Find where the given text appears and provide that cell's center as [x, y] coordinate. 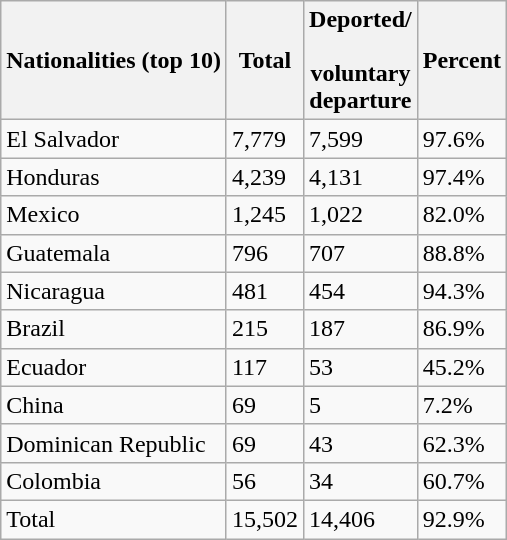
454 [361, 291]
45.2% [462, 367]
Mexico [114, 215]
43 [361, 443]
1,245 [264, 215]
86.9% [462, 329]
7.2% [462, 405]
China [114, 405]
707 [361, 253]
5 [361, 405]
4,239 [264, 177]
Guatemala [114, 253]
796 [264, 253]
481 [264, 291]
187 [361, 329]
92.9% [462, 519]
4,131 [361, 177]
Deported/voluntary departure [361, 60]
97.6% [462, 139]
Colombia [114, 481]
82.0% [462, 215]
215 [264, 329]
60.7% [462, 481]
7,599 [361, 139]
34 [361, 481]
El Salvador [114, 139]
15,502 [264, 519]
Honduras [114, 177]
Ecuador [114, 367]
94.3% [462, 291]
Percent [462, 60]
Brazil [114, 329]
Dominican Republic [114, 443]
97.4% [462, 177]
7,779 [264, 139]
53 [361, 367]
56 [264, 481]
Nicaragua [114, 291]
Nationalities (top 10) [114, 60]
14,406 [361, 519]
117 [264, 367]
88.8% [462, 253]
62.3% [462, 443]
1,022 [361, 215]
